Determine the [x, y] coordinate at the center of the cell enclosing the given text.  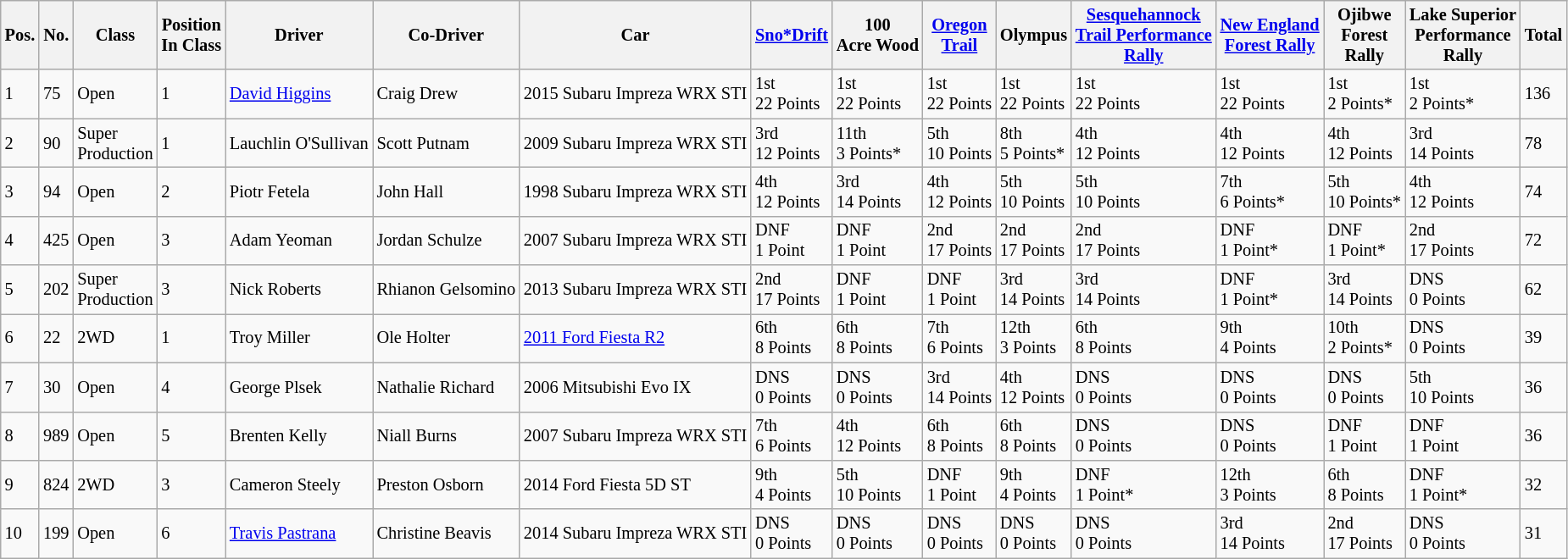
75 [56, 94]
425 [56, 241]
Cameron Steely [299, 484]
1998 Subaru Impreza WRX STI [636, 191]
John Hall [446, 191]
32 [1543, 484]
5th10 Points* [1365, 191]
PositionIn Class [192, 35]
22 [56, 338]
11th3 Points* [878, 143]
39 [1543, 338]
10 [20, 534]
Nick Roberts [299, 290]
Car [636, 35]
Driver [299, 35]
Olympus [1034, 35]
Pos. [20, 35]
72 [1543, 241]
Lauchlin O'Sullivan [299, 143]
2014 Subaru Impreza WRX STI [636, 534]
62 [1543, 290]
2013 Subaru Impreza WRX STI [636, 290]
Scott Putnam [446, 143]
2011 Ford Fiesta R2 [636, 338]
OjibweForestRally [1365, 35]
Niall Burns [446, 436]
Sno*Drift [792, 35]
David Higgins [299, 94]
74 [1543, 191]
94 [56, 191]
136 [1543, 94]
Travis Pastrana [299, 534]
Nathalie Richard [446, 387]
2015 Subaru Impreza WRX STI [636, 94]
Troy Miller [299, 338]
7 [20, 387]
Rhianon Gelsomino [446, 290]
8th5 Points* [1034, 143]
10th2 Points* [1365, 338]
2009 Subaru Impreza WRX STI [636, 143]
Craig Drew [446, 94]
OregonTrail [959, 35]
Piotr Fetela [299, 191]
George Plsek [299, 387]
New EnglandForest Rally [1270, 35]
Ole Holter [446, 338]
Co-Driver [446, 35]
2006 Mitsubishi Evo IX [636, 387]
3rd12 Points [792, 143]
7th6 Points* [1270, 191]
90 [56, 143]
Total [1543, 35]
Jordan Schulze [446, 241]
824 [56, 484]
9 [20, 484]
2014 Ford Fiesta 5D ST [636, 484]
Class [115, 35]
Adam Yeoman [299, 241]
Brenten Kelly [299, 436]
199 [56, 534]
SesquehannockTrail PerformanceRally [1144, 35]
Christine Beavis [446, 534]
No. [56, 35]
8 [20, 436]
78 [1543, 143]
Lake SuperiorPerformanceRally [1463, 35]
30 [56, 387]
31 [1543, 534]
989 [56, 436]
Preston Osborn [446, 484]
100Acre Wood [878, 35]
202 [56, 290]
